Determine the [X, Y] coordinate at the center of the cell enclosing the given text.  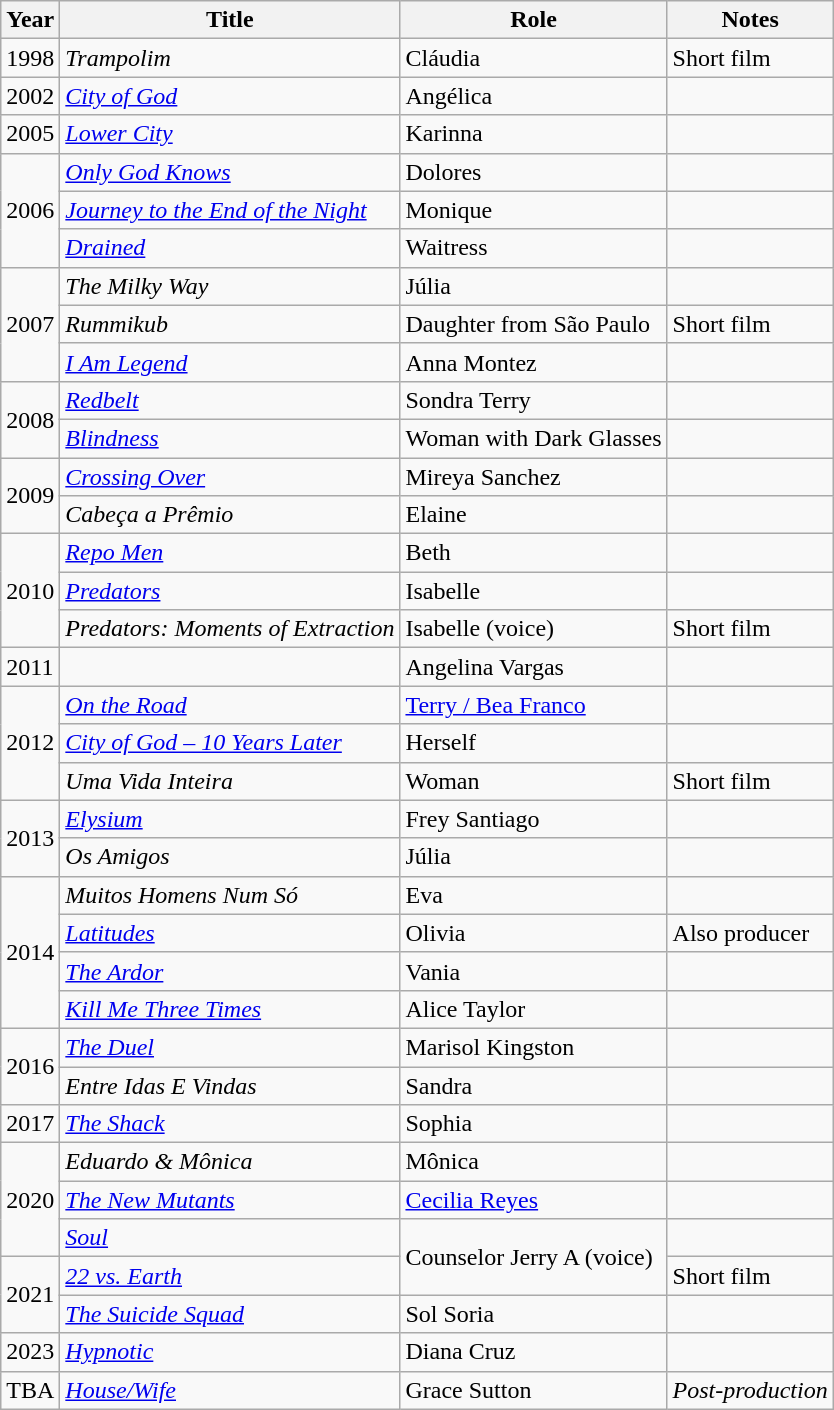
Crossing Over [230, 477]
Cláudia [534, 58]
Angelina Vargas [534, 667]
The Shack [230, 1124]
Kill Me Three Times [230, 1009]
Sophia [534, 1124]
Predators [230, 591]
Os Amigos [230, 857]
Sandra [534, 1085]
Anna Montez [534, 362]
2007 [30, 324]
City of God [230, 96]
Olivia [534, 933]
2020 [30, 1200]
Daughter from São Paulo [534, 324]
2010 [30, 591]
1998 [30, 58]
Eduardo & Mônica [230, 1162]
Uma Vida Inteira [230, 781]
Predators: Moments of Extraction [230, 629]
2013 [30, 838]
City of God – 10 Years Later [230, 743]
Mônica [534, 1162]
2008 [30, 419]
2021 [30, 1295]
The Ardor [230, 971]
Marisol Kingston [534, 1047]
Dolores [534, 172]
Sondra Terry [534, 400]
Year [30, 20]
Alice Taylor [534, 1009]
The Suicide Squad [230, 1314]
2016 [30, 1066]
Grace Sutton [534, 1390]
Terry / Bea Franco [534, 705]
2006 [30, 210]
Cabeça a Prêmio [230, 515]
Karinna [534, 134]
Notes [750, 20]
Post-production [750, 1390]
2002 [30, 96]
Trampolim [230, 58]
Journey to the End of the Night [230, 210]
Herself [534, 743]
Only God Knows [230, 172]
Entre Idas E Vindas [230, 1085]
Latitudes [230, 933]
Soul [230, 1238]
Blindness [230, 438]
Title [230, 20]
Monique [534, 210]
Elaine [534, 515]
Woman with Dark Glasses [534, 438]
Beth [534, 553]
Hypnotic [230, 1352]
2005 [30, 134]
Diana Cruz [534, 1352]
2023 [30, 1352]
Also producer [750, 933]
Counselor Jerry A (voice) [534, 1257]
Elysium [230, 819]
Drained [230, 248]
Vania [534, 971]
Angélica [534, 96]
Eva [534, 895]
TBA [30, 1390]
Mireya Sanchez [534, 477]
2017 [30, 1124]
Cecilia Reyes [534, 1200]
The New Mutants [230, 1200]
Frey Santiago [534, 819]
2011 [30, 667]
Isabelle [534, 591]
I Am Legend [230, 362]
The Duel [230, 1047]
2009 [30, 496]
Role [534, 20]
House/Wife [230, 1390]
Lower City [230, 134]
22 vs. Earth [230, 1276]
2012 [30, 743]
Isabelle (voice) [534, 629]
Repo Men [230, 553]
Woman [534, 781]
Muitos Homens Num Só [230, 895]
Redbelt [230, 400]
Sol Soria [534, 1314]
Rummikub [230, 324]
On the Road [230, 705]
The Milky Way [230, 286]
Waitress [534, 248]
2014 [30, 952]
